Search for the cell housing the specified text and yield its (X, Y) center coordinate. 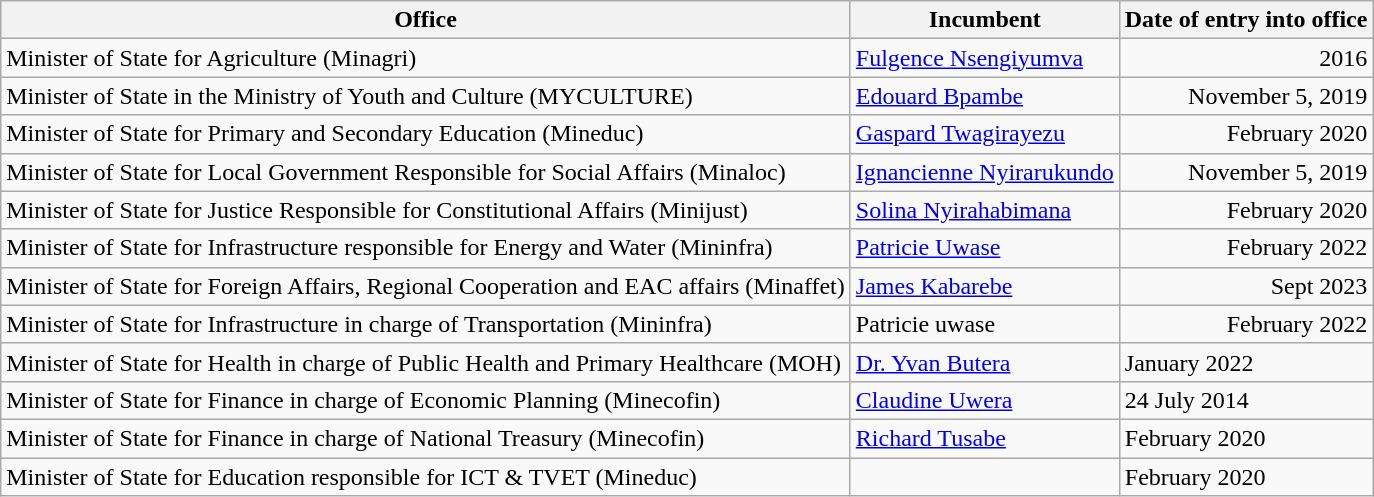
Minister of State for Foreign Affairs, Regional Cooperation and EAC affairs (Minaffet) (426, 286)
Minister of State for Infrastructure responsible for Energy and Water (Mininfra) (426, 248)
Gaspard Twagirayezu (984, 134)
Edouard Bpambe (984, 96)
Ignancienne Nyirarukundo (984, 172)
Sept 2023 (1246, 286)
Minister of State for Finance in charge of National Treasury (Minecofin) (426, 438)
Minister of State for Finance in charge of Economic Planning (Minecofin) (426, 400)
Office (426, 20)
Minister of State for Local Government Responsible for Social Affairs (Minaloc) (426, 172)
Solina Nyirahabimana (984, 210)
Patricie Uwase (984, 248)
2016 (1246, 58)
Claudine Uwera (984, 400)
January 2022 (1246, 362)
Richard Tusabe (984, 438)
Minister of State in the Ministry of Youth and Culture (MYCULTURE) (426, 96)
Minister of State for Agriculture (Minagri) (426, 58)
Minister of State for Infrastructure in charge of Transportation (Mininfra) (426, 324)
Incumbent (984, 20)
Minister of State for Primary and Secondary Education (Mineduc) (426, 134)
24 July 2014 (1246, 400)
Dr. Yvan Butera (984, 362)
Minister of State for Education responsible for ICT & TVET (Mineduc) (426, 477)
James Kabarebe (984, 286)
Date of entry into office (1246, 20)
Fulgence Nsengiyumva (984, 58)
Minister of State for Justice Responsible for Constitutional Affairs (Minijust) (426, 210)
Patricie uwase (984, 324)
Minister of State for Health in charge of Public Health and Primary Healthcare (MOH) (426, 362)
